Pinpoint the cell where the given text exists, returning its [X, Y] midpoint coordinate. 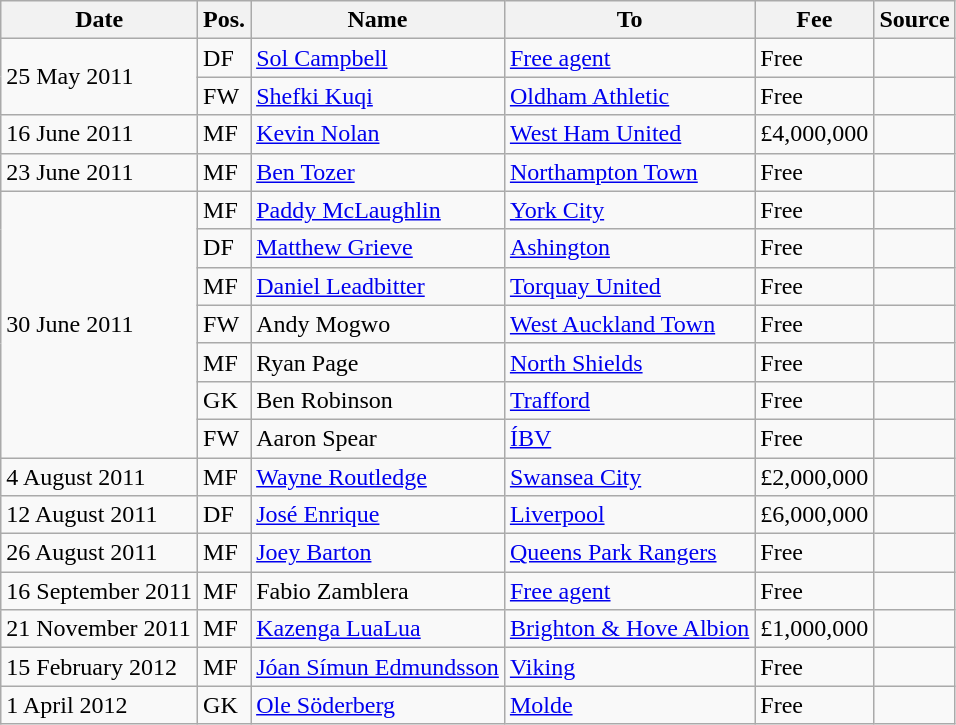
Torquay United [629, 286]
£2,000,000 [814, 477]
Matthew Grieve [378, 248]
To [629, 20]
£6,000,000 [814, 515]
Paddy McLaughlin [378, 210]
West Ham United [629, 134]
26 August 2011 [100, 553]
21 November 2011 [100, 629]
Shefki Kuqi [378, 96]
West Auckland Town [629, 324]
Northampton Town [629, 172]
16 September 2011 [100, 591]
ÍBV [629, 438]
Jóan Símun Edmundsson [378, 667]
Name [378, 20]
Liverpool [629, 515]
José Enrique [378, 515]
Andy Mogwo [378, 324]
1 April 2012 [100, 705]
Kevin Nolan [378, 134]
North Shields [629, 362]
Molde [629, 705]
30 June 2011 [100, 324]
23 June 2011 [100, 172]
Fabio Zamblera [378, 591]
Ben Tozer [378, 172]
Date [100, 20]
Daniel Leadbitter [378, 286]
Aaron Spear [378, 438]
York City [629, 210]
£1,000,000 [814, 629]
Viking [629, 667]
Wayne Routledge [378, 477]
Ben Robinson [378, 400]
Source [914, 20]
Trafford [629, 400]
Ole Söderberg [378, 705]
Swansea City [629, 477]
Kazenga LuaLua [378, 629]
Oldham Athletic [629, 96]
Brighton & Hove Albion [629, 629]
16 June 2011 [100, 134]
12 August 2011 [100, 515]
Ashington [629, 248]
4 August 2011 [100, 477]
Ryan Page [378, 362]
Fee [814, 20]
Joey Barton [378, 553]
£4,000,000 [814, 134]
Queens Park Rangers [629, 553]
Pos. [224, 20]
Sol Campbell [378, 58]
15 February 2012 [100, 667]
25 May 2011 [100, 77]
